Scan for the cell matching the given text and deliver its (x, y) coordinate at center. 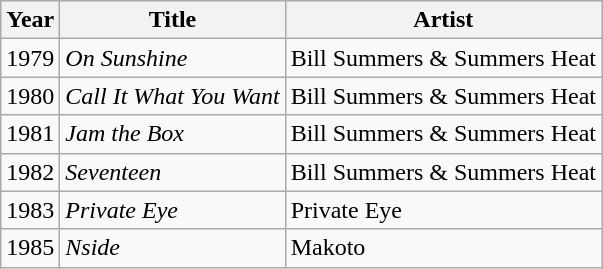
1980 (30, 96)
1981 (30, 134)
Seventeen (172, 172)
1982 (30, 172)
1983 (30, 210)
On Sunshine (172, 58)
Title (172, 20)
Nside (172, 248)
Makoto (443, 248)
Call It What You Want (172, 96)
1979 (30, 58)
Jam the Box (172, 134)
1985 (30, 248)
Year (30, 20)
Artist (443, 20)
